Pinpoint the cell where the given text exists, returning its [X, Y] midpoint coordinate. 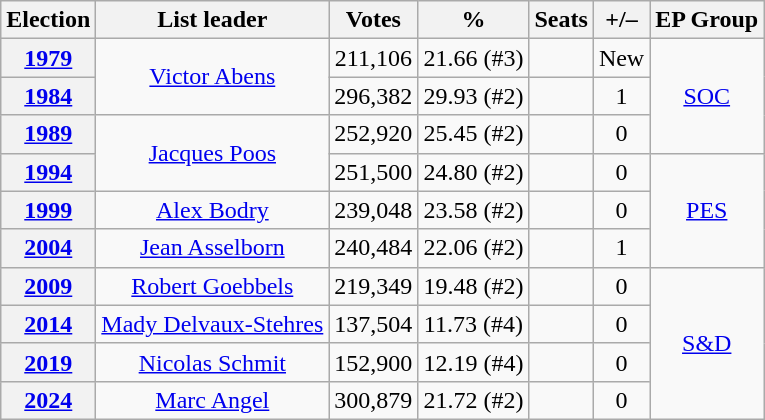
152,900 [374, 362]
Robert Goebbels [212, 286]
Seats [561, 20]
Election [48, 20]
251,500 [374, 172]
Votes [374, 20]
2014 [48, 324]
1999 [48, 210]
211,106 [374, 58]
24.80 (#2) [474, 172]
SOC [707, 96]
22.06 (#2) [474, 248]
300,879 [374, 400]
+/– [621, 20]
11.73 (#4) [474, 324]
252,920 [374, 134]
Jean Asselborn [212, 248]
Mady Delvaux-Stehres [212, 324]
% [474, 20]
21.66 (#3) [474, 58]
1984 [48, 96]
S&D [707, 343]
137,504 [374, 324]
List leader [212, 20]
1994 [48, 172]
23.58 (#2) [474, 210]
EP Group [707, 20]
New [621, 58]
21.72 (#2) [474, 400]
Alex Bodry [212, 210]
Marc Angel [212, 400]
2019 [48, 362]
2004 [48, 248]
12.19 (#4) [474, 362]
29.93 (#2) [474, 96]
1989 [48, 134]
2009 [48, 286]
1979 [48, 58]
Jacques Poos [212, 153]
19.48 (#2) [474, 286]
296,382 [374, 96]
Victor Abens [212, 77]
Nicolas Schmit [212, 362]
219,349 [374, 286]
25.45 (#2) [474, 134]
2024 [48, 400]
239,048 [374, 210]
240,484 [374, 248]
PES [707, 210]
